Pinpoint the cell where the given text exists, returning its (X, Y) midpoint coordinate. 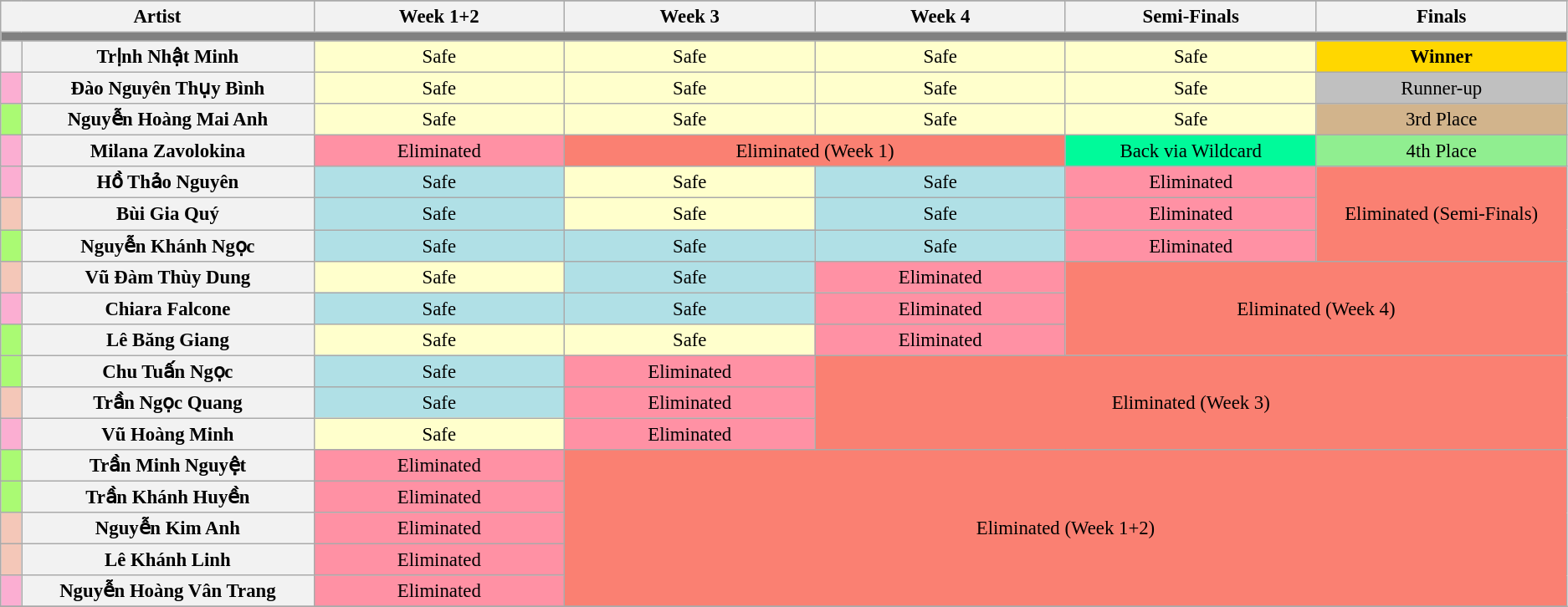
Eliminated (Week 1+2) (1066, 528)
Semi-Finals (1190, 17)
Nguyễn Kim Anh (167, 528)
Trịnh Nhật Minh (167, 57)
Nguyễn Hoàng Vân Trang (167, 591)
Hồ Thảo Nguyên (167, 183)
Chu Tuấn Ngọc (167, 371)
4th Place (1442, 151)
Eliminated (Week 3) (1191, 403)
Nguyễn Khánh Ngọc (167, 246)
Week 3 (689, 17)
Lê Khánh Linh (167, 560)
Week 4 (940, 17)
Vũ Hoàng Minh (167, 434)
Eliminated (Week 1) (815, 151)
Eliminated (Semi-Finals) (1442, 214)
Milana Zavolokina (167, 151)
Đào Nguyên Thụy Bình (167, 89)
Bùi Gia Quý (167, 214)
3rd Place (1442, 120)
Chiara Falcone (167, 309)
Trần Ngọc Quang (167, 403)
Eliminated (Week 4) (1315, 308)
Lê Băng Giang (167, 339)
Back via Wildcard (1190, 151)
Artist (157, 17)
Vũ Đàm Thùy Dung (167, 277)
Week 1+2 (438, 17)
Finals (1442, 17)
Nguyễn Hoàng Mai Anh (167, 120)
Winner (1442, 57)
Trần Minh Nguyệt (167, 466)
Runner-up (1442, 89)
Trần Khánh Huyền (167, 497)
